Identify which cell holds the provided text, then report its [X, Y] central coordinate. 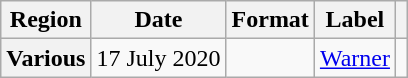
Various [46, 58]
17 July 2020 [158, 58]
Date [158, 20]
Format [270, 20]
Label [354, 20]
Warner [354, 58]
Region [46, 20]
